Determine the (x, y) coordinate at the center of the cell enclosing the given text.  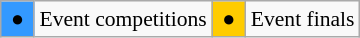
Event finals (303, 19)
Event competitions (122, 19)
